Search for the cell housing the specified text and yield its [x, y] center coordinate. 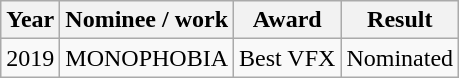
Nominated [400, 58]
Result [400, 20]
Nominee / work [147, 20]
MONOPHOBIA [147, 58]
Best VFX [288, 58]
2019 [30, 58]
Award [288, 20]
Year [30, 20]
